Output the (X, Y) coordinate of the center of the cell containing the given text.  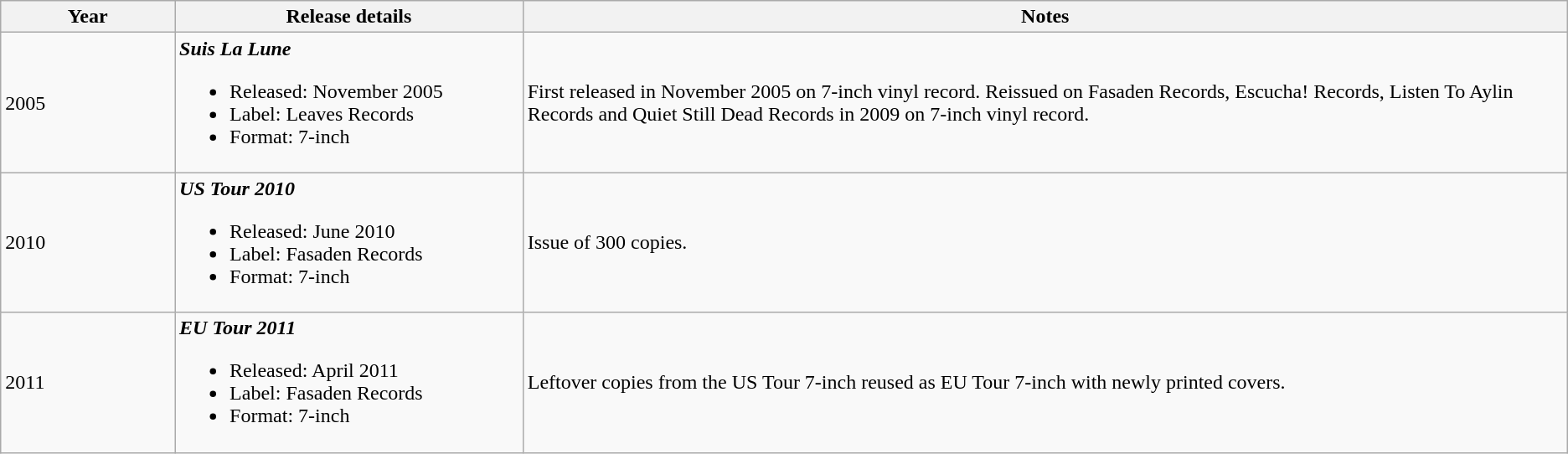
Suis La LuneReleased: November 2005Label: Leaves RecordsFormat: 7-inch (349, 102)
Year (88, 17)
Leftover copies from the US Tour 7-inch reused as EU Tour 7-inch with newly printed covers. (1045, 382)
2005 (88, 102)
EU Tour 2011Released: April 2011Label: Fasaden RecordsFormat: 7-inch (349, 382)
Issue of 300 copies. (1045, 243)
2010 (88, 243)
US Tour 2010Released: June 2010Label: Fasaden RecordsFormat: 7-inch (349, 243)
Release details (349, 17)
Notes (1045, 17)
2011 (88, 382)
